Locate the cell with the specified text and output its [x, y] center coordinate. 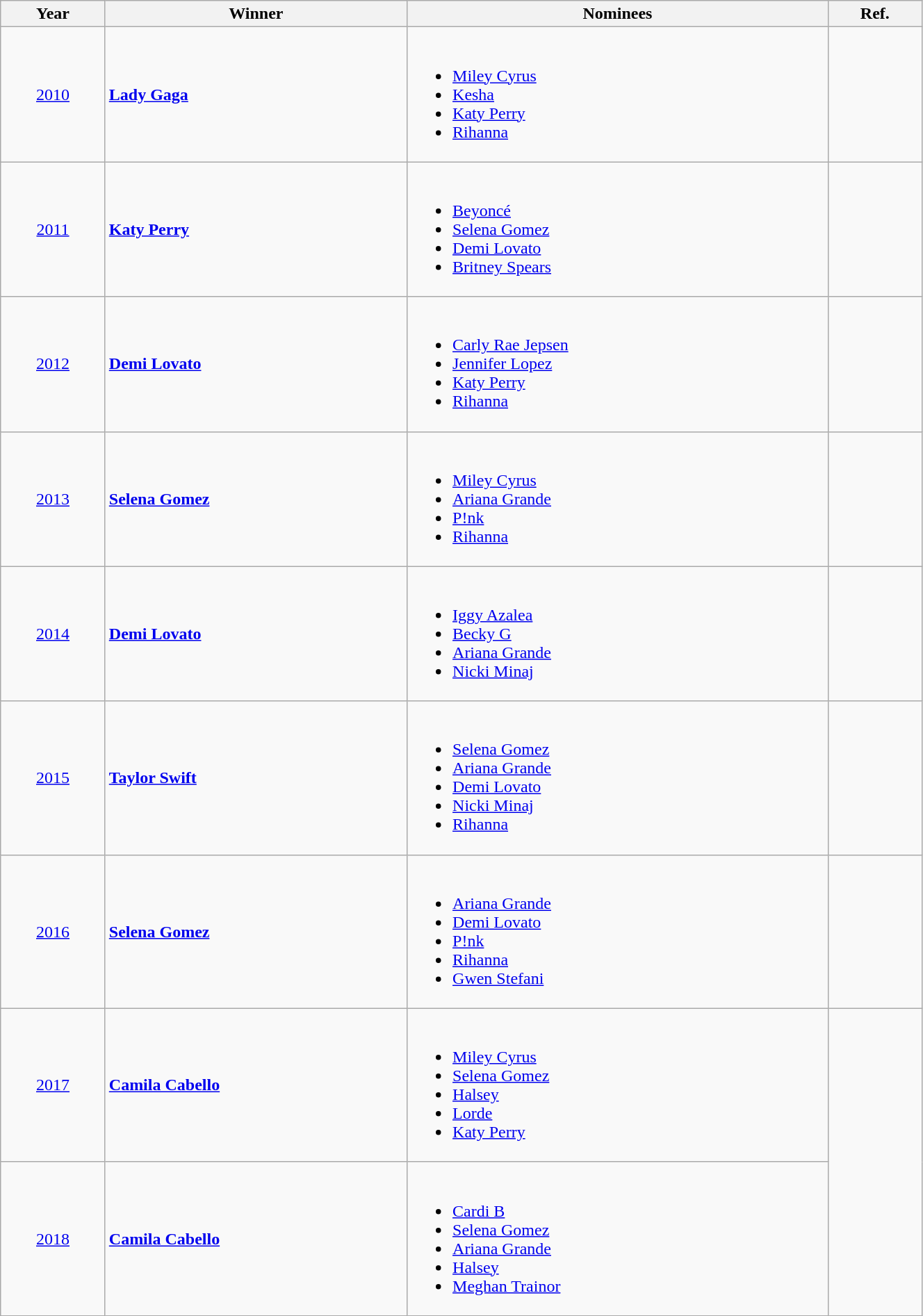
Nominees [618, 14]
Iggy AzaleaBecky GAriana GrandeNicki Minaj [618, 634]
Taylor Swift [256, 778]
Selena GomezAriana GrandeDemi LovatoNicki MinajRihanna [618, 778]
Miley CyrusKeshaKaty PerryRihanna [618, 94]
2010 [53, 94]
2011 [53, 229]
Ariana GrandeDemi LovatoP!nkRihannaGwen Stefani [618, 931]
2016 [53, 931]
Ref. [874, 14]
2017 [53, 1085]
2012 [53, 364]
Miley CyrusSelena GomezHalseyLordeKaty Perry [618, 1085]
Miley CyrusAriana GrandeP!nkRihanna [618, 499]
Cardi BSelena GomezAriana GrandeHalseyMeghan Trainor [618, 1238]
Winner [256, 14]
2015 [53, 778]
2014 [53, 634]
Katy Perry [256, 229]
2013 [53, 499]
Carly Rae JepsenJennifer LopezKaty PerryRihanna [618, 364]
2018 [53, 1238]
BeyoncéSelena GomezDemi LovatoBritney Spears [618, 229]
Year [53, 14]
Lady Gaga [256, 94]
